Search for the cell housing the specified text and yield its [x, y] center coordinate. 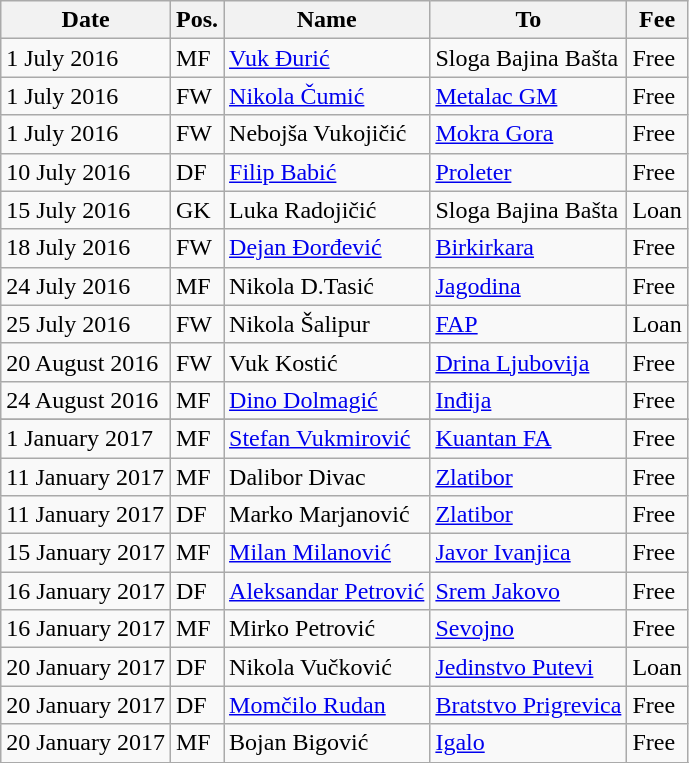
GK [196, 210]
Mirko Petrović [327, 629]
Filip Babić [327, 172]
18 July 2016 [86, 248]
10 July 2016 [86, 172]
Kuantan FA [528, 438]
FAP [528, 324]
24 July 2016 [86, 286]
Srem Jakovo [528, 591]
Mokra Gora [528, 134]
To [528, 20]
20 August 2016 [86, 362]
25 July 2016 [86, 324]
Nikola D.Tasić [327, 286]
Drina Ljubovija [528, 362]
Vuk Kostić [327, 362]
Nikola Šalipur [327, 324]
Nikola Čumić [327, 96]
Nebojša Vukojičić [327, 134]
Milan Milanović [327, 553]
Dalibor Divac [327, 477]
Jedinstvo Putevi [528, 667]
Bojan Bigović [327, 743]
15 January 2017 [86, 553]
Pos. [196, 20]
Marko Marjanović [327, 515]
Nikola Vučković [327, 667]
Date [86, 20]
Jagodina [528, 286]
Dino Dolmagić [327, 400]
Aleksandar Petrović [327, 591]
Birkirkara [528, 248]
Igalo [528, 743]
Name [327, 20]
Metalac GM [528, 96]
24 August 2016 [86, 400]
Vuk Đurić [327, 58]
Momčilo Rudan [327, 705]
Sevojno [528, 629]
Javor Ivanjica [528, 553]
Proleter [528, 172]
Fee [657, 20]
Luka Radojičić [327, 210]
Stefan Vukmirović [327, 438]
15 July 2016 [86, 210]
Inđija [528, 400]
Dejan Đorđević [327, 248]
1 January 2017 [86, 438]
Bratstvo Prigrevica [528, 705]
